Return [X, Y] of the center of cell containing provided text 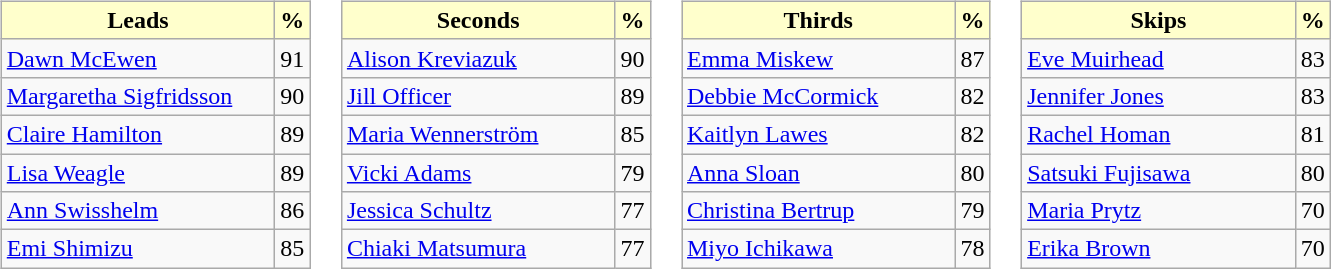
Dawn McEwen [138, 58]
81 [1312, 134]
Satsuki Fujisawa [1159, 173]
Lisa Weagle [138, 173]
91 [292, 58]
Christina Bertrup [819, 211]
Emi Shimizu [138, 249]
78 [972, 249]
Chiaki Matsumura [478, 249]
Alison Kreviazuk [478, 58]
Claire Hamilton [138, 134]
Leads [138, 20]
Erika Brown [1159, 249]
87 [972, 58]
Emma Miskew [819, 58]
Maria Wennerström [478, 134]
Vicki Adams [478, 173]
86 [292, 211]
Seconds [478, 20]
Thirds [819, 20]
Jennifer Jones [1159, 96]
Maria Prytz [1159, 211]
Jessica Schultz [478, 211]
Kaitlyn Lawes [819, 134]
Debbie McCormick [819, 96]
Jill Officer [478, 96]
Ann Swisshelm [138, 211]
Rachel Homan [1159, 134]
Eve Muirhead [1159, 58]
Miyo Ichikawa [819, 249]
Margaretha Sigfridsson [138, 96]
Anna Sloan [819, 173]
Skips [1159, 20]
